Capture the cell that displays the provided text and extract its [x, y] central coordinate. 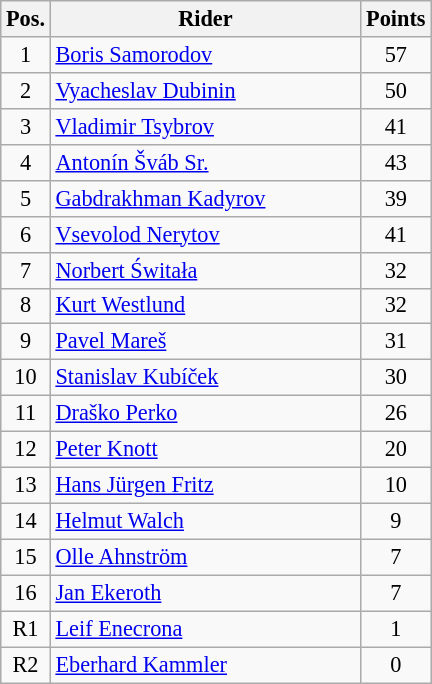
39 [396, 198]
Pos. [26, 19]
Vladimir Tsybrov [205, 126]
26 [396, 414]
30 [396, 378]
Vsevolod Nerytov [205, 234]
Peter Knott [205, 450]
12 [26, 450]
0 [396, 665]
Jan Ekeroth [205, 593]
8 [26, 306]
Vyacheslav Dubinin [205, 90]
Olle Ahnström [205, 557]
Hans Jürgen Fritz [205, 485]
4 [26, 162]
Leif Enecrona [205, 629]
6 [26, 234]
31 [396, 342]
57 [396, 55]
50 [396, 90]
Kurt Westlund [205, 306]
Pavel Mareš [205, 342]
20 [396, 450]
Antonín Šváb Sr. [205, 162]
Draško Perko [205, 414]
13 [26, 485]
11 [26, 414]
Stanislav Kubíček [205, 378]
Gabdrakhman Kadyrov [205, 198]
5 [26, 198]
Norbert Świtała [205, 270]
R1 [26, 629]
Helmut Walch [205, 521]
16 [26, 593]
14 [26, 521]
Boris Samorodov [205, 55]
Eberhard Kammler [205, 665]
3 [26, 126]
R2 [26, 665]
Rider [205, 19]
43 [396, 162]
Points [396, 19]
15 [26, 557]
2 [26, 90]
